Extract the [X, Y] coordinate from the center of the cell holding the provided text.  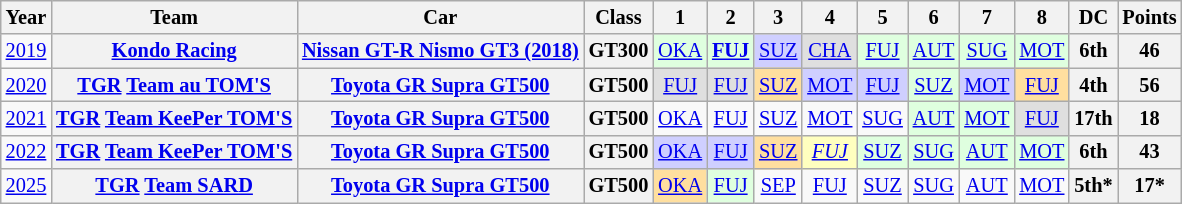
46 [1150, 51]
TGR Team SARD [174, 186]
CHA [830, 51]
Year [26, 17]
SEP [778, 186]
17th [1093, 118]
5 [882, 17]
TGR Team au TOM'S [174, 85]
43 [1150, 152]
3 [778, 17]
GT300 [619, 51]
2021 [26, 118]
17* [1150, 186]
1 [680, 17]
2025 [26, 186]
DC [1093, 17]
6 [934, 17]
4 [830, 17]
2019 [26, 51]
Team [174, 17]
8 [1042, 17]
56 [1150, 85]
4th [1093, 85]
18 [1150, 118]
Class [619, 17]
5th* [1093, 186]
2020 [26, 85]
Car [440, 17]
7 [986, 17]
2 [730, 17]
Kondo Racing [174, 51]
Nissan GT-R Nismo GT3 (2018) [440, 51]
Points [1150, 17]
2022 [26, 152]
